Identify which cell holds the provided text, then report its [X, Y] central coordinate. 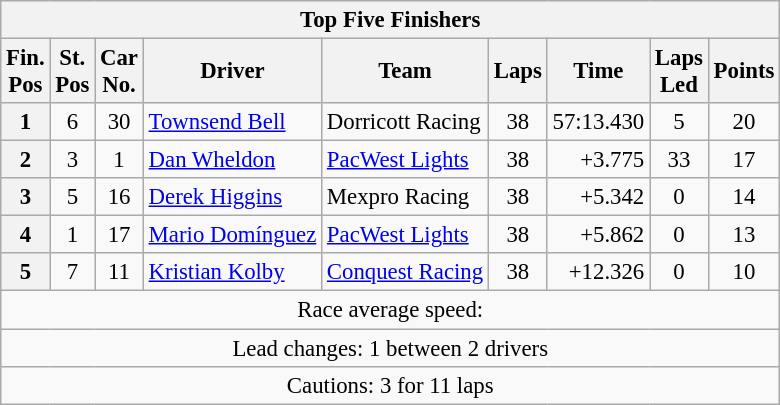
20 [744, 122]
Kristian Kolby [232, 273]
Points [744, 72]
+12.326 [598, 273]
Lead changes: 1 between 2 drivers [390, 348]
14 [744, 197]
Laps [518, 72]
St.Pos [72, 72]
Conquest Racing [406, 273]
Dorricott Racing [406, 122]
10 [744, 273]
4 [26, 235]
Townsend Bell [232, 122]
+3.775 [598, 160]
Derek Higgins [232, 197]
6 [72, 122]
Race average speed: [390, 310]
Team [406, 72]
2 [26, 160]
+5.342 [598, 197]
Mario Domínguez [232, 235]
Driver [232, 72]
13 [744, 235]
Mexpro Racing [406, 197]
+5.862 [598, 235]
33 [680, 160]
30 [120, 122]
Top Five Finishers [390, 20]
7 [72, 273]
Fin.Pos [26, 72]
Time [598, 72]
CarNo. [120, 72]
Dan Wheldon [232, 160]
11 [120, 273]
LapsLed [680, 72]
16 [120, 197]
57:13.430 [598, 122]
Cautions: 3 for 11 laps [390, 385]
